Identify which cell holds the provided text, then report its [X, Y] central coordinate. 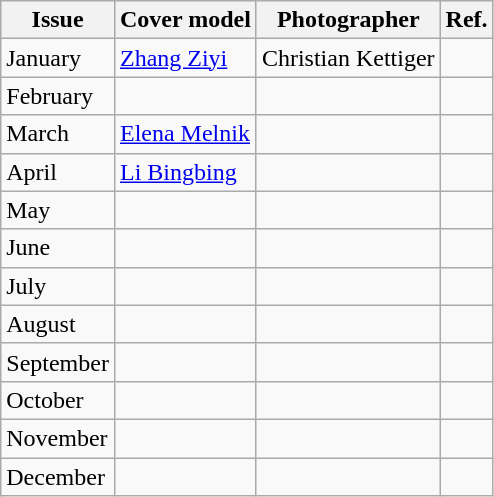
September [58, 362]
Zhang Ziyi [185, 58]
January [58, 58]
Ref. [466, 20]
Li Bingbing [185, 172]
August [58, 324]
April [58, 172]
December [58, 477]
May [58, 210]
October [58, 400]
March [58, 134]
Christian Kettiger [348, 58]
Photographer [348, 20]
Elena Melnik [185, 134]
Issue [58, 20]
November [58, 438]
July [58, 286]
February [58, 96]
Cover model [185, 20]
June [58, 248]
